Capture the cell that displays the provided text and extract its (X, Y) central coordinate. 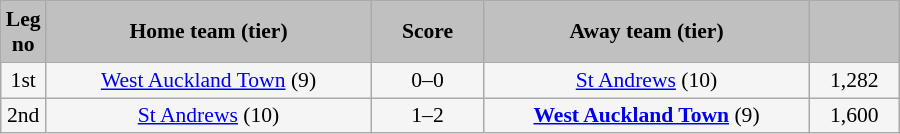
1,282 (854, 80)
2nd (24, 116)
1st (24, 80)
1,600 (854, 116)
0–0 (427, 80)
Score (427, 32)
Home team (tier) (209, 32)
Away team (tier) (647, 32)
Leg no (24, 32)
1–2 (427, 116)
